Return the (x, y) coordinate for the center point of the cell that contains the specified text.  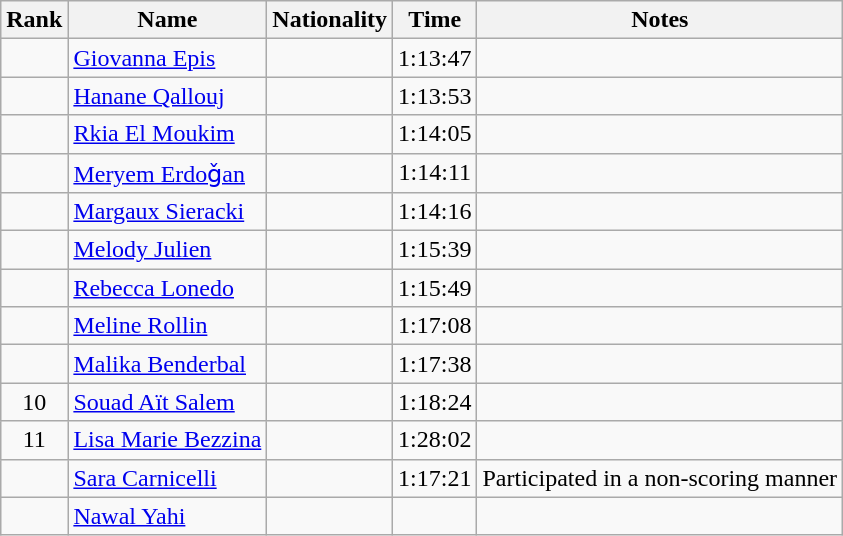
1:17:38 (435, 364)
1:17:08 (435, 326)
1:15:39 (435, 250)
1:18:24 (435, 402)
Name (168, 20)
1:14:05 (435, 134)
Rkia El Moukim (168, 134)
Sara Carnicelli (168, 478)
1:15:49 (435, 288)
1:14:11 (435, 173)
1:17:21 (435, 478)
Giovanna Epis (168, 58)
Rank (34, 20)
Souad Aït Salem (168, 402)
Lisa Marie Bezzina (168, 440)
Melody Julien (168, 250)
Nationality (330, 20)
Notes (660, 20)
Nawal Yahi (168, 516)
Time (435, 20)
11 (34, 440)
Meline Rollin (168, 326)
Malika Benderbal (168, 364)
1:14:16 (435, 212)
10 (34, 402)
1:13:53 (435, 96)
Participated in a non-scoring manner (660, 478)
Rebecca Lonedo (168, 288)
Meryem Erdoǧan (168, 173)
Margaux Sieracki (168, 212)
1:13:47 (435, 58)
Hanane Qallouj (168, 96)
1:28:02 (435, 440)
